Locate the cell with the specified text and output its (x, y) center coordinate. 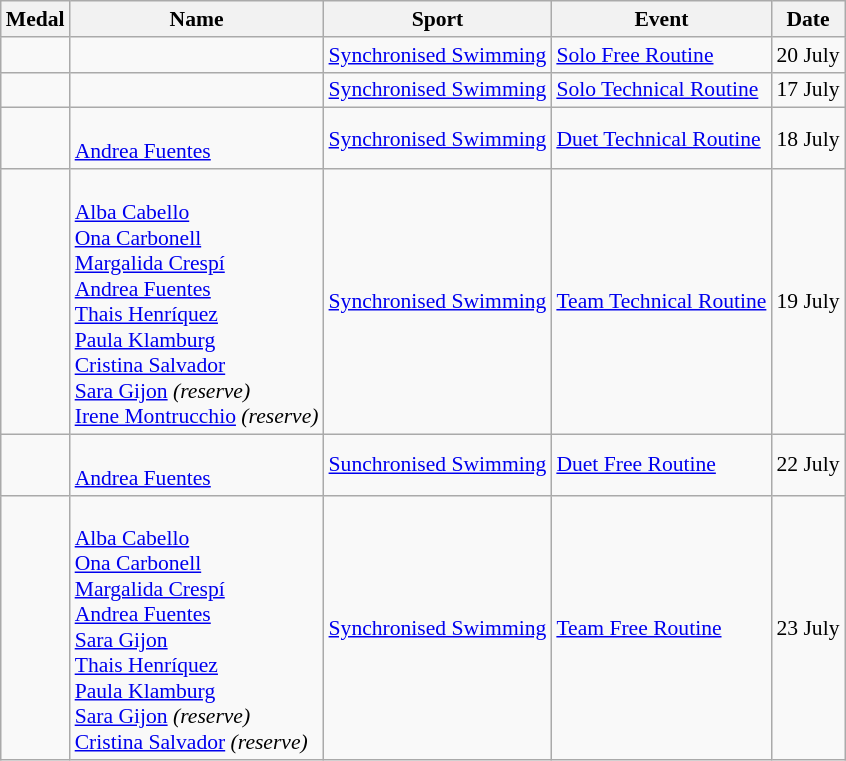
Solo Technical Routine (661, 90)
Team Free Routine (661, 628)
20 July (808, 55)
Name (197, 19)
Duet Free Routine (661, 464)
22 July (808, 464)
Sunchronised Swimming (438, 464)
23 July (808, 628)
Alba CabelloOna CarbonellMargalida CrespíAndrea FuentesThais HenríquezPaula KlamburgCristina SalvadorSara Gijon (reserve)Irene Montrucchio (reserve) (197, 302)
18 July (808, 138)
Team Technical Routine (661, 302)
Alba CabelloOna CarbonellMargalida CrespíAndrea FuentesSara GijonThais HenríquezPaula KlamburgSara Gijon (reserve)Cristina Salvador (reserve) (197, 628)
19 July (808, 302)
Solo Free Routine (661, 55)
Sport (438, 19)
17 July (808, 90)
Date (808, 19)
Duet Technical Routine (661, 138)
Event (661, 19)
Medal (36, 19)
